Return the [x, y] coordinate for the center point of the cell that contains the specified text.  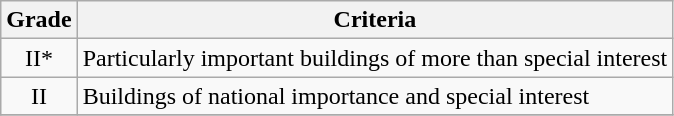
Grade [39, 20]
Particularly important buildings of more than special interest [375, 58]
II [39, 96]
Buildings of national importance and special interest [375, 96]
II* [39, 58]
Criteria [375, 20]
